Pinpoint the cell where the given text exists, returning its [x, y] midpoint coordinate. 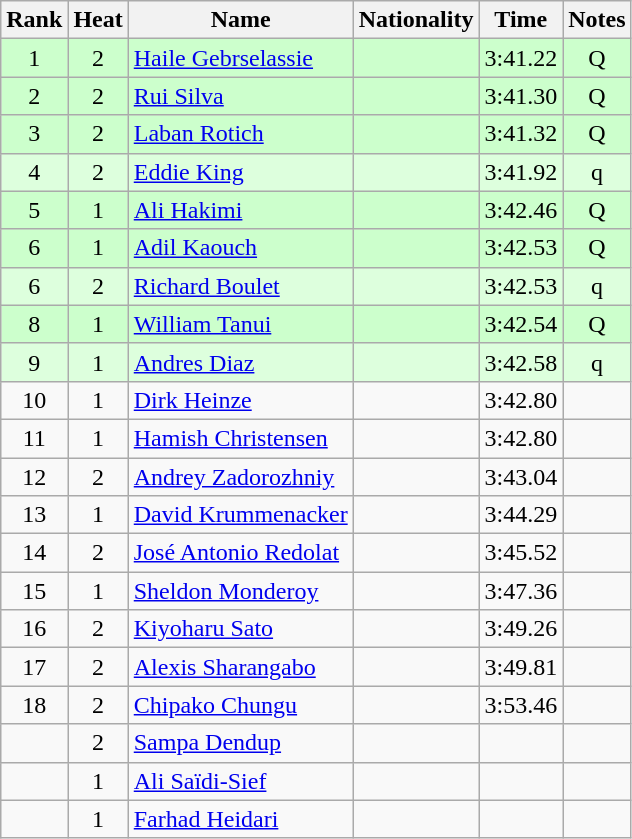
3:43.04 [521, 477]
12 [34, 477]
3:45.52 [521, 553]
Dirk Heinze [240, 400]
Ali Hakimi [240, 210]
Richard Boulet [240, 286]
David Krummenacker [240, 515]
3:49.81 [521, 667]
5 [34, 210]
3:42.46 [521, 210]
3:42.58 [521, 362]
17 [34, 667]
11 [34, 438]
13 [34, 515]
Haile Gebrselassie [240, 58]
Andres Diaz [240, 362]
Time [521, 20]
3 [34, 134]
3:42.54 [521, 324]
3:41.92 [521, 172]
9 [34, 362]
Name [240, 20]
10 [34, 400]
4 [34, 172]
Chipako Chungu [240, 705]
Kiyoharu Sato [240, 629]
14 [34, 553]
18 [34, 705]
3:44.29 [521, 515]
Andrey Zadorozhniy [240, 477]
José Antonio Redolat [240, 553]
Sheldon Monderoy [240, 591]
15 [34, 591]
Eddie King [240, 172]
3:41.30 [521, 96]
3:53.46 [521, 705]
Nationality [416, 20]
Alexis Sharangabo [240, 667]
Sampa Dendup [240, 743]
3:41.32 [521, 134]
William Tanui [240, 324]
8 [34, 324]
Rank [34, 20]
Heat [98, 20]
Ali Saïdi-Sief [240, 781]
Notes [597, 20]
Adil Kaouch [240, 248]
Farhad Heidari [240, 819]
Rui Silva [240, 96]
3:41.22 [521, 58]
Hamish Christensen [240, 438]
3:47.36 [521, 591]
Laban Rotich [240, 134]
16 [34, 629]
3:49.26 [521, 629]
